Search for the cell housing the specified text and yield its (X, Y) center coordinate. 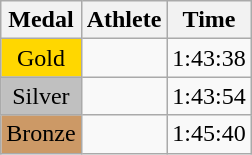
1:43:54 (209, 96)
Athlete (124, 20)
Silver (41, 96)
Time (209, 20)
Gold (41, 58)
1:45:40 (209, 134)
Medal (41, 20)
1:43:38 (209, 58)
Bronze (41, 134)
